Pinpoint the cell where the given text exists, returning its (X, Y) midpoint coordinate. 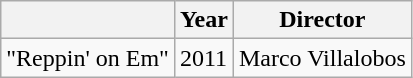
Marco Villalobos (322, 58)
Director (322, 20)
"Reppin' on Em" (88, 58)
2011 (204, 58)
Year (204, 20)
